Locate the cell with the specified text and output its (X, Y) center coordinate. 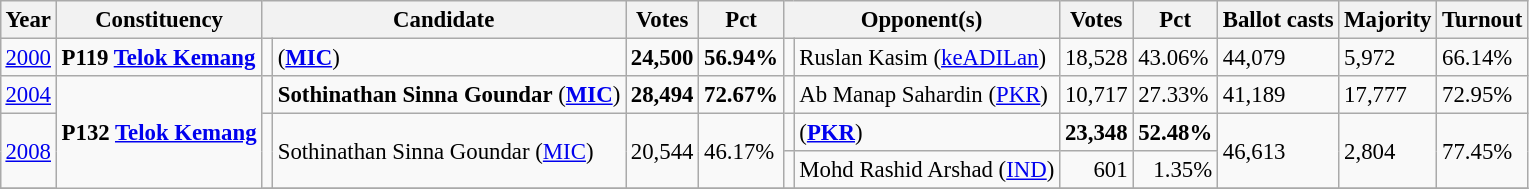
56.94% (742, 57)
Opponent(s) (921, 20)
Candidate (444, 20)
41,189 (1278, 95)
10,717 (1096, 95)
Mohd Rashid Arshad (IND) (927, 170)
66.14% (1482, 57)
24,500 (662, 57)
18,528 (1096, 57)
20,544 (662, 152)
(MIC) (448, 57)
Ab Manap Sahardin (PKR) (927, 95)
44,079 (1278, 57)
2004 (28, 95)
Constituency (159, 20)
23,348 (1096, 133)
72.95% (1482, 95)
601 (1096, 170)
46,613 (1278, 152)
28,494 (662, 95)
(PKR) (927, 133)
2008 (28, 152)
77.45% (1482, 152)
72.67% (742, 95)
17,777 (1388, 95)
Ballot casts (1278, 20)
P132 Telok Kemang (159, 132)
P119 Telok Kemang (159, 57)
52.48% (1176, 133)
2000 (28, 57)
Ruslan Kasim (keADILan) (927, 57)
Turnout (1482, 20)
27.33% (1176, 95)
Majority (1388, 20)
5,972 (1388, 57)
1.35% (1176, 170)
46.17% (742, 152)
Year (28, 20)
43.06% (1176, 57)
2,804 (1388, 152)
